Detect which cell encompasses the target text, then output its (x, y) center coordinate. 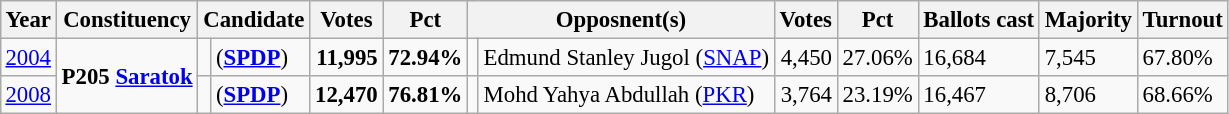
8,706 (1088, 95)
Year (28, 20)
16,467 (978, 95)
Candidate (254, 20)
72.94% (426, 57)
7,545 (1088, 57)
67.80% (1182, 57)
11,995 (346, 57)
Ballots cast (978, 20)
27.06% (878, 57)
Opposnent(s) (622, 20)
23.19% (878, 95)
Majority (1088, 20)
2004 (28, 57)
2008 (28, 95)
76.81% (426, 95)
P205 Saratok (127, 76)
68.66% (1182, 95)
Edmund Stanley Jugol (SNAP) (626, 57)
3,764 (806, 95)
Constituency (127, 20)
16,684 (978, 57)
Mohd Yahya Abdullah (PKR) (626, 95)
12,470 (346, 95)
4,450 (806, 57)
Turnout (1182, 20)
